Identify which cell holds the provided text, then report its (x, y) central coordinate. 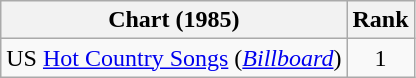
Chart (1985) (174, 20)
Rank (380, 20)
1 (380, 58)
US Hot Country Songs (Billboard) (174, 58)
